Search for the cell housing the specified text and yield its [x, y] center coordinate. 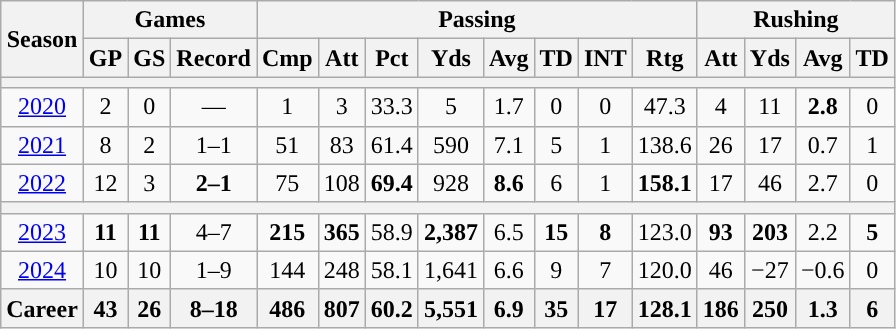
15 [556, 232]
69.4 [392, 183]
138.6 [664, 145]
2021 [42, 145]
250 [770, 308]
120.0 [664, 270]
51 [287, 145]
1,641 [450, 270]
Record [214, 58]
Passing [476, 20]
4 [720, 107]
33.3 [392, 107]
93 [720, 232]
6.9 [508, 308]
7.1 [508, 145]
108 [342, 183]
2022 [42, 183]
807 [342, 308]
486 [287, 308]
INT [605, 58]
928 [450, 183]
248 [342, 270]
2.8 [822, 107]
4–7 [214, 232]
Games [170, 20]
2020 [42, 107]
2023 [42, 232]
2–1 [214, 183]
8–18 [214, 308]
58.1 [392, 270]
158.1 [664, 183]
35 [556, 308]
8.6 [508, 183]
58.9 [392, 232]
GP [105, 58]
60.2 [392, 308]
128.1 [664, 308]
7 [605, 270]
6.6 [508, 270]
43 [105, 308]
61.4 [392, 145]
75 [287, 183]
1.7 [508, 107]
123.0 [664, 232]
Pct [392, 58]
−27 [770, 270]
203 [770, 232]
Career [42, 308]
0.7 [822, 145]
215 [287, 232]
144 [287, 270]
Cmp [287, 58]
GS [150, 58]
2024 [42, 270]
1–9 [214, 270]
— [214, 107]
365 [342, 232]
Rushing [796, 20]
1–1 [214, 145]
−0.6 [822, 270]
2.7 [822, 183]
6.5 [508, 232]
9 [556, 270]
47.3 [664, 107]
590 [450, 145]
Season [42, 39]
12 [105, 183]
2,387 [450, 232]
5,551 [450, 308]
Rtg [664, 58]
1.3 [822, 308]
2.2 [822, 232]
186 [720, 308]
83 [342, 145]
